For the text-containing cell, return its midpoint in (x, y) coordinate format. 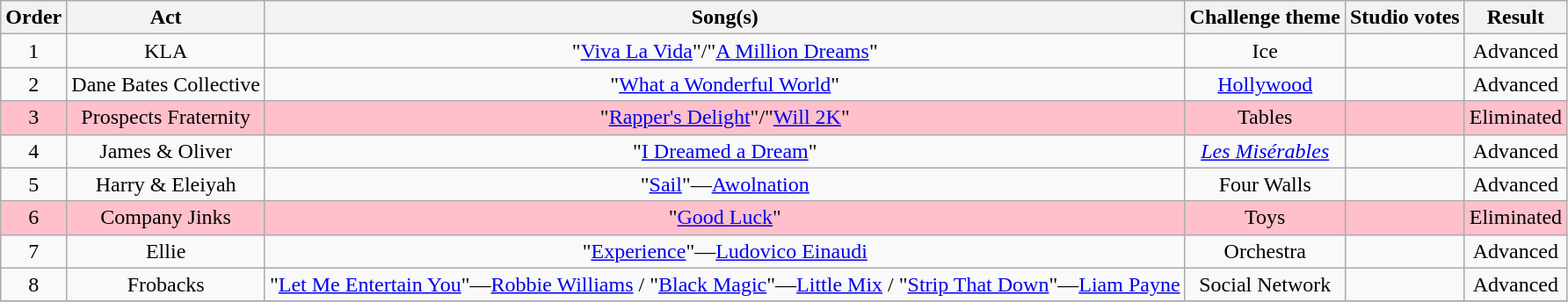
1 (33, 51)
Toys (1265, 218)
Social Network (1265, 284)
"Rapper's Delight"/"Will 2K" (724, 118)
5 (33, 184)
"Good Luck" (724, 218)
"Experience"—Ludovico Einaudi (724, 251)
Tables (1265, 118)
Dane Bates Collective (166, 84)
7 (33, 251)
KLA (166, 51)
Studio votes (1405, 18)
"Viva La Vida"/"A Million Dreams" (724, 51)
Ellie (166, 251)
Challenge theme (1265, 18)
6 (33, 218)
Order (33, 18)
8 (33, 284)
Four Walls (1265, 184)
Company Jinks (166, 218)
"What a Wonderful World" (724, 84)
"Sail"—Awolnation (724, 184)
"Let Me Entertain You"—Robbie Williams / "Black Magic"—Little Mix / "Strip That Down"—Liam Payne (724, 284)
2 (33, 84)
Result (1515, 18)
Les Misérables (1265, 151)
Song(s) (724, 18)
Frobacks (166, 284)
4 (33, 151)
James & Oliver (166, 151)
Act (166, 18)
"I Dreamed a Dream" (724, 151)
Harry & Eleiyah (166, 184)
Orchestra (1265, 251)
Ice (1265, 51)
Prospects Fraternity (166, 118)
Hollywood (1265, 84)
3 (33, 118)
